Identify which cell holds the provided text, then report its (X, Y) central coordinate. 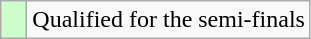
Qualified for the semi-finals (169, 20)
